Extract the [x, y] coordinate from the center of the cell holding the provided text.  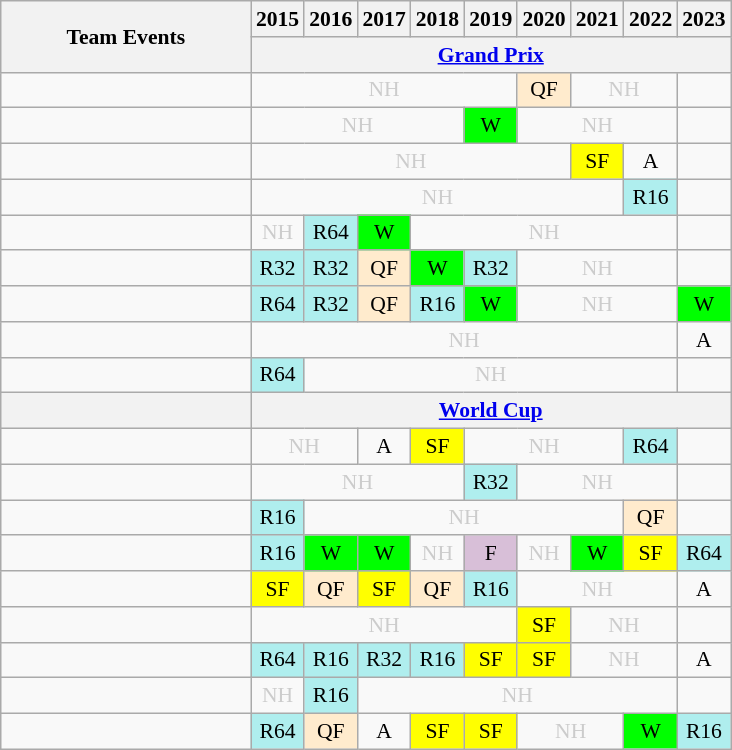
2017 [384, 19]
2019 [490, 19]
2020 [544, 19]
2018 [438, 19]
Team Events [126, 36]
Grand Prix [491, 55]
2021 [598, 19]
2016 [330, 19]
2022 [650, 19]
2023 [704, 19]
2015 [278, 19]
F [490, 554]
World Cup [491, 411]
